Return [X, Y] of the center of cell containing provided text 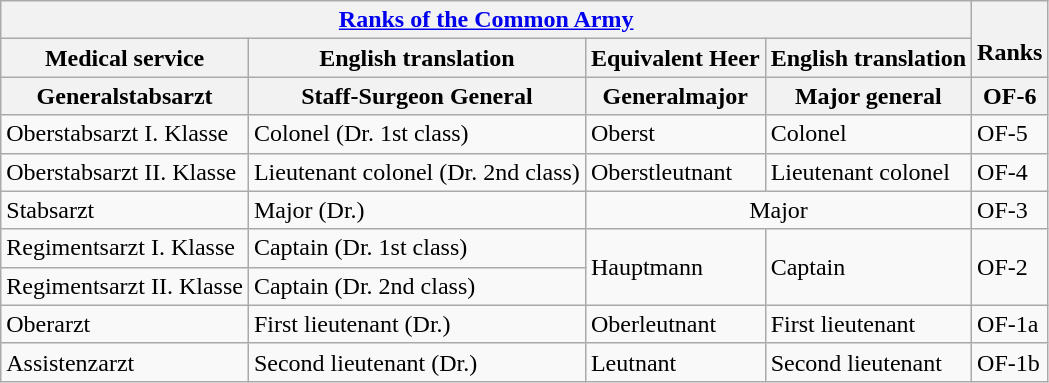
Captain (Dr. 2nd class) [416, 286]
First lieutenant (Dr.) [416, 324]
Assistenzarzt [125, 362]
Regimentsarzt I. Klasse [125, 248]
Oberleutnant [675, 324]
Ranks of the Common Army [486, 20]
OF-1a [1010, 324]
Second lieutenant [868, 362]
OF-3 [1010, 210]
Stabsarzt [125, 210]
OF-2 [1010, 267]
Major (Dr.) [416, 210]
Generalmajor [675, 96]
First lieutenant [868, 324]
Oberstabsarzt I. Klasse [125, 134]
Oberst [675, 134]
Regimentsarzt II. Klasse [125, 286]
Leutnant [675, 362]
Oberarzt [125, 324]
Second lieutenant (Dr.) [416, 362]
OF-1b [1010, 362]
Colonel (Dr. 1st class) [416, 134]
Major general [868, 96]
Colonel [868, 134]
Medical service [125, 58]
Equivalent Heer [675, 58]
OF-6 [1010, 96]
Lieutenant colonel [868, 172]
Hauptmann [675, 267]
Ranks [1010, 39]
Staff-Surgeon General [416, 96]
OF-5 [1010, 134]
Oberstleutnant [675, 172]
Captain [868, 267]
Major [778, 210]
OF-4 [1010, 172]
Oberstabsarzt II. Klasse [125, 172]
Captain (Dr. 1st class) [416, 248]
Generalstabsarzt [125, 96]
Lieutenant colonel (Dr. 2nd class) [416, 172]
